Determine the (x, y) coordinate at the center of the cell enclosing the given text.  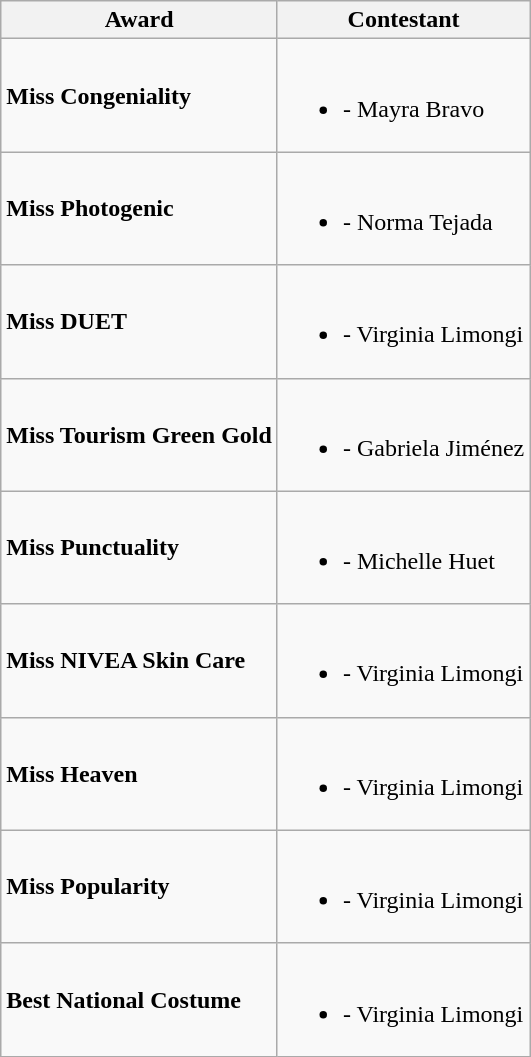
- Mayra Bravo (403, 96)
Miss DUET (140, 322)
Miss Congeniality (140, 96)
Miss Popularity (140, 886)
- Gabriela Jiménez (403, 434)
Miss Heaven (140, 774)
Best National Costume (140, 1000)
Award (140, 20)
Miss Tourism Green Gold (140, 434)
Miss Photogenic (140, 208)
- Michelle Huet (403, 548)
Miss Punctuality (140, 548)
Miss NIVEA Skin Care (140, 660)
- Norma Tejada (403, 208)
Contestant (403, 20)
